Determine the [x, y] coordinate at the center of the cell enclosing the given text.  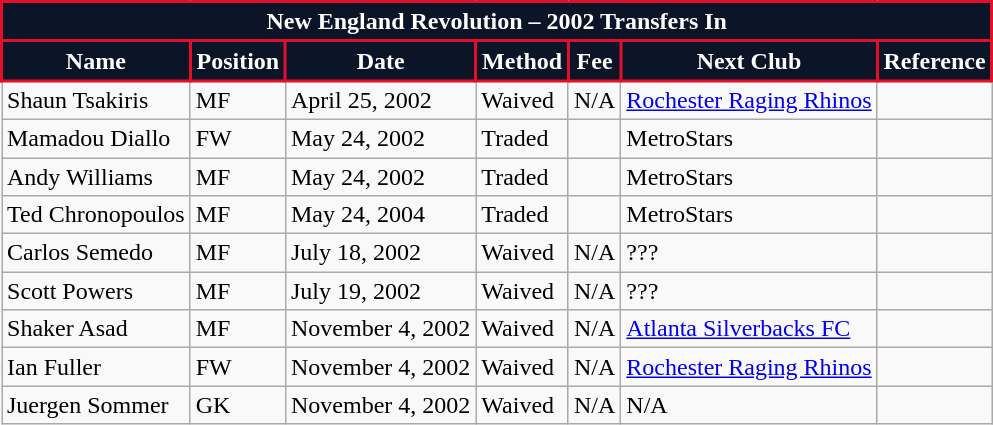
Next Club [749, 61]
GK [238, 405]
Mamadou Diallo [96, 138]
April 25, 2002 [380, 100]
Atlanta Silverbacks FC [749, 329]
Shaker Asad [96, 329]
Reference [934, 61]
July 18, 2002 [380, 253]
Name [96, 61]
May 24, 2004 [380, 215]
Juergen Sommer [96, 405]
Ian Fuller [96, 367]
Scott Powers [96, 291]
Carlos Semedo [96, 253]
New England Revolution – 2002 Transfers In [497, 22]
July 19, 2002 [380, 291]
Ted Chronopoulos [96, 215]
Fee [594, 61]
Position [238, 61]
Date [380, 61]
Shaun Tsakiris [96, 100]
Method [522, 61]
Andy Williams [96, 177]
